Return the (X, Y) coordinate for the center point of the cell that contains the specified text.  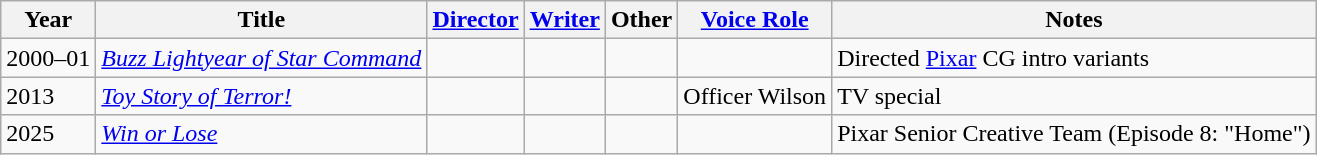
Win or Lose (262, 134)
Buzz Lightyear of Star Command (262, 58)
Voice Role (755, 20)
Directed Pixar CG intro variants (1074, 58)
Other (641, 20)
2013 (48, 96)
Officer Wilson (755, 96)
Toy Story of Terror! (262, 96)
TV special (1074, 96)
Pixar Senior Creative Team (Episode 8: "Home") (1074, 134)
Notes (1074, 20)
2000–01 (48, 58)
Title (262, 20)
Writer (564, 20)
2025 (48, 134)
Year (48, 20)
Director (476, 20)
